From the cell containing the given text, extract its center point as (x, y) coordinate. 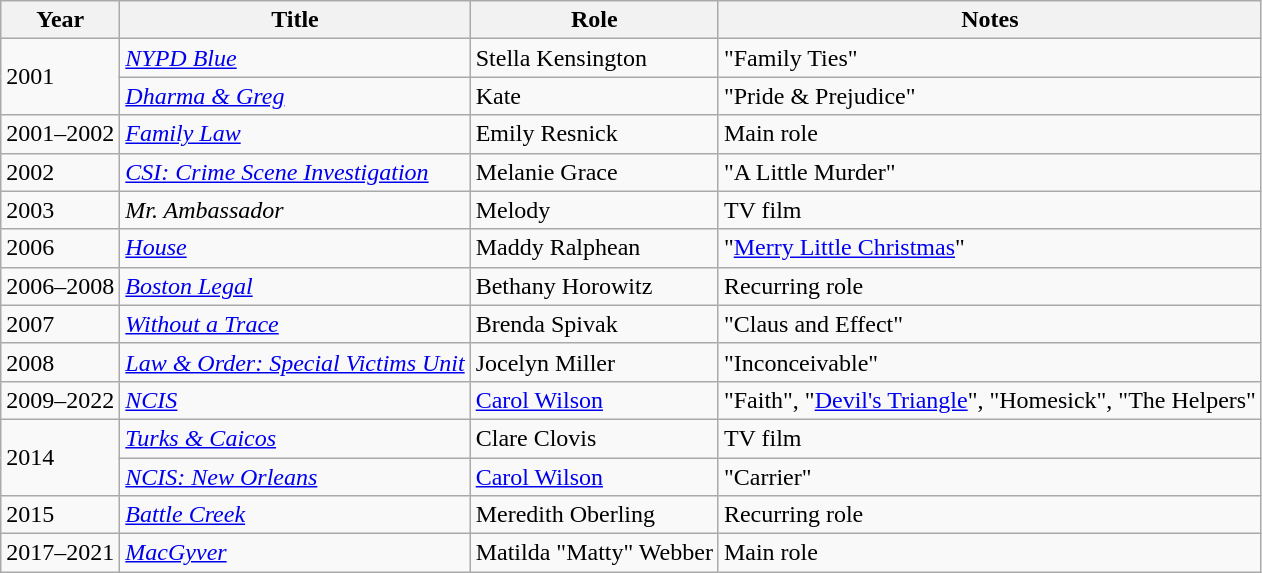
NYPD Blue (295, 58)
2007 (60, 324)
Stella Kensington (594, 58)
Without a Trace (295, 324)
Maddy Ralphean (594, 248)
2001–2002 (60, 134)
"Faith", "Devil's Triangle", "Homesick", "The Helpers" (990, 400)
Brenda Spivak (594, 324)
Turks & Caicos (295, 438)
MacGyver (295, 553)
Kate (594, 96)
Clare Clovis (594, 438)
Law & Order: Special Victims Unit (295, 362)
2006–2008 (60, 286)
Title (295, 20)
"Carrier" (990, 477)
Boston Legal (295, 286)
Meredith Oberling (594, 515)
NCIS (295, 400)
2006 (60, 248)
Family Law (295, 134)
2009–2022 (60, 400)
Role (594, 20)
2017–2021 (60, 553)
Mr. Ambassador (295, 210)
Bethany Horowitz (594, 286)
CSI: Crime Scene Investigation (295, 172)
"Claus and Effect" (990, 324)
Melanie Grace (594, 172)
"Pride & Prejudice" (990, 96)
"Merry Little Christmas" (990, 248)
Jocelyn Miller (594, 362)
2003 (60, 210)
"Family Ties" (990, 58)
Notes (990, 20)
"A Little Murder" (990, 172)
NCIS: New Orleans (295, 477)
Emily Resnick (594, 134)
2008 (60, 362)
"Inconceivable" (990, 362)
House (295, 248)
Battle Creek (295, 515)
Dharma & Greg (295, 96)
Year (60, 20)
2014 (60, 457)
2001 (60, 77)
Melody (594, 210)
Matilda "Matty" Webber (594, 553)
2015 (60, 515)
2002 (60, 172)
